Return the (X, Y) coordinate for the center point of the cell that contains the specified text.  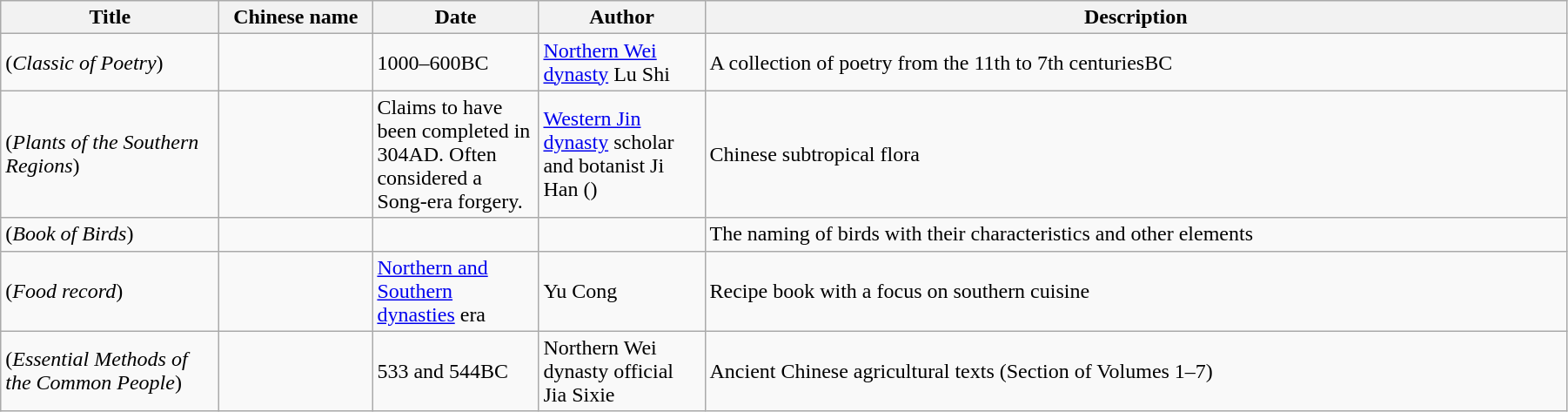
Recipe book with a focus on southern cuisine (1136, 291)
Date (456, 17)
(Classic of Poetry) (110, 63)
Western Jin dynasty scholar and botanist Ji Han () (621, 154)
Description (1136, 17)
Claims to have been completed in 304AD. Often considered a Song-era forgery. (456, 154)
Northern Wei dynasty Lu Shi (621, 63)
Chinese name (296, 17)
Author (621, 17)
(Food record) (110, 291)
A collection of poetry from the 11th to 7th centuriesBC (1136, 63)
Northern and Southern dynasties era (456, 291)
533 and 544BC (456, 371)
The naming of birds with their characteristics and other elements (1136, 234)
Yu Cong (621, 291)
(Book of Birds) (110, 234)
Title (110, 17)
1000–600BC (456, 63)
Ancient Chinese agricultural texts (Section of Volumes 1–7) (1136, 371)
(Plants of the Southern Regions) (110, 154)
Northern Wei dynasty official Jia Sixie (621, 371)
(Essential Methods of the Common People) (110, 371)
Chinese subtropical flora (1136, 154)
